Return (X, Y) of the center of cell containing provided text 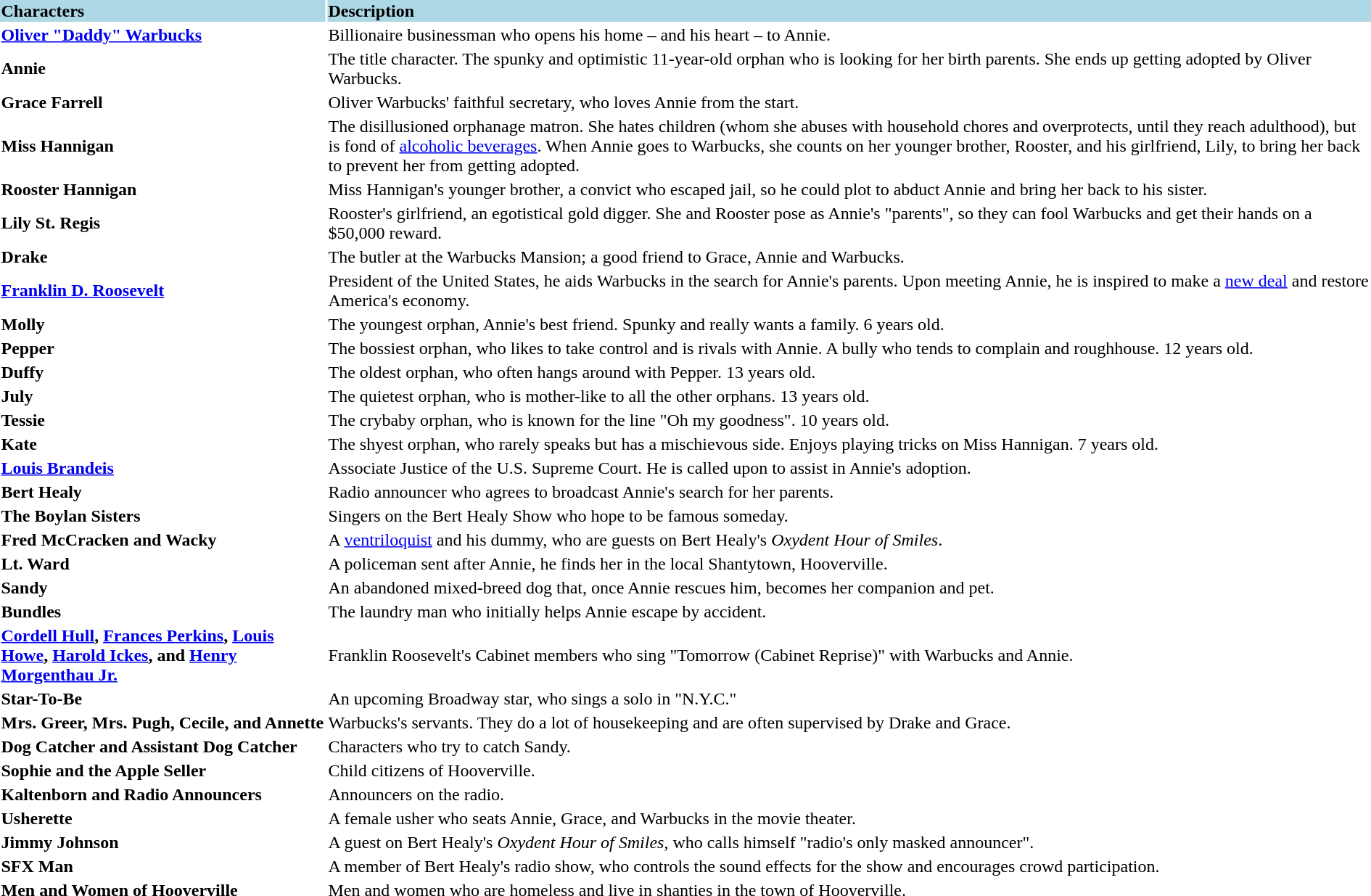
Jimmy Johnson (162, 842)
Miss Hannigan's younger brother, a convict who escaped jail, so he could plot to abduct Annie and bring her back to his sister. (849, 189)
Dog Catcher and Assistant Dog Catcher (162, 747)
Characters (162, 11)
Annie (162, 68)
Billionaire businessman who opens his home – and his heart – to Annie. (849, 35)
The crybaby orphan, who is known for the line "Oh my goodness". 10 years old. (849, 420)
Franklin D. Roosevelt (162, 290)
Child citizens of Hooverville. (849, 770)
The oldest orphan, who often hangs around with Pepper. 13 years old. (849, 372)
Grace Farrell (162, 102)
Kate (162, 444)
Cordell Hull, Frances Perkins, Louis Howe, Harold Ickes, and Henry Morgenthau Jr. (162, 655)
Warbucks's servants. They do a lot of housekeeping and are often supervised by Drake and Grace. (849, 723)
Fred McCracken and Wacky (162, 540)
Molly (162, 324)
Louis Brandeis (162, 468)
Lily St. Regis (162, 223)
Drake (162, 257)
The butler at the Warbucks Mansion; a good friend to Grace, Annie and Warbucks. (849, 257)
The Boylan Sisters (162, 516)
Singers on the Bert Healy Show who hope to be famous someday. (849, 516)
A policeman sent after Annie, he finds her in the local Shantytown, Hooverville. (849, 564)
Kaltenborn and Radio Announcers (162, 794)
An abandoned mixed-breed dog that, once Annie rescues him, becomes her companion and pet. (849, 588)
The shyest orphan, who rarely speaks but has a mischievous side. Enjoys playing tricks on Miss Hannigan. 7 years old. (849, 444)
Rooster Hannigan (162, 189)
Duffy (162, 372)
The quietest orphan, who is mother-like to all the other orphans. 13 years old. (849, 396)
Usherette (162, 818)
An upcoming Broadway star, who sings a solo in "N.Y.C." (849, 699)
A member of Bert Healy's radio show, who controls the sound effects for the show and encourages crowd participation. (849, 866)
Miss Hannigan (162, 146)
Oliver Warbucks' faithful secretary, who loves Annie from the start. (849, 102)
A female usher who seats Annie, Grace, and Warbucks in the movie theater. (849, 818)
Star-To-Be (162, 699)
Oliver "Daddy" Warbucks (162, 35)
The bossiest orphan, who likes to take control and is rivals with Annie. A bully who tends to complain and roughhouse. 12 years old. (849, 348)
SFX Man (162, 866)
A ventriloquist and his dummy, who are guests on Bert Healy's Oxydent Hour of Smiles. (849, 540)
Bert Healy (162, 492)
Lt. Ward (162, 564)
Announcers on the radio. (849, 794)
Franklin Roosevelt's Cabinet members who sing "Tomorrow (Cabinet Reprise)" with Warbucks and Annie. (849, 655)
Description (849, 11)
Pepper (162, 348)
Sophie and the Apple Seller (162, 770)
Associate Justice of the U.S. Supreme Court. He is called upon to assist in Annie's adoption. (849, 468)
Bundles (162, 612)
Radio announcer who agrees to broadcast Annie's search for her parents. (849, 492)
Characters who try to catch Sandy. (849, 747)
Tessie (162, 420)
Sandy (162, 588)
Mrs. Greer, Mrs. Pugh, Cecile, and Annette (162, 723)
The laundry man who initially helps Annie escape by accident. (849, 612)
A guest on Bert Healy's Oxydent Hour of Smiles, who calls himself "radio's only masked announcer". (849, 842)
July (162, 396)
The youngest orphan, Annie's best friend. Spunky and really wants a family. 6 years old. (849, 324)
